Output the (X, Y) coordinate of the center of the cell containing the given text.  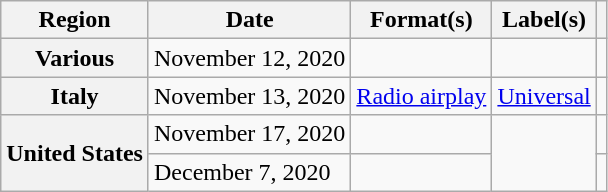
Region (75, 20)
November 12, 2020 (249, 58)
Label(s) (544, 20)
November 13, 2020 (249, 96)
December 7, 2020 (249, 172)
Italy (75, 96)
Universal (544, 96)
United States (75, 153)
Radio airplay (422, 96)
Various (75, 58)
Date (249, 20)
Format(s) (422, 20)
November 17, 2020 (249, 134)
